Identify which cell holds the provided text, then report its (x, y) central coordinate. 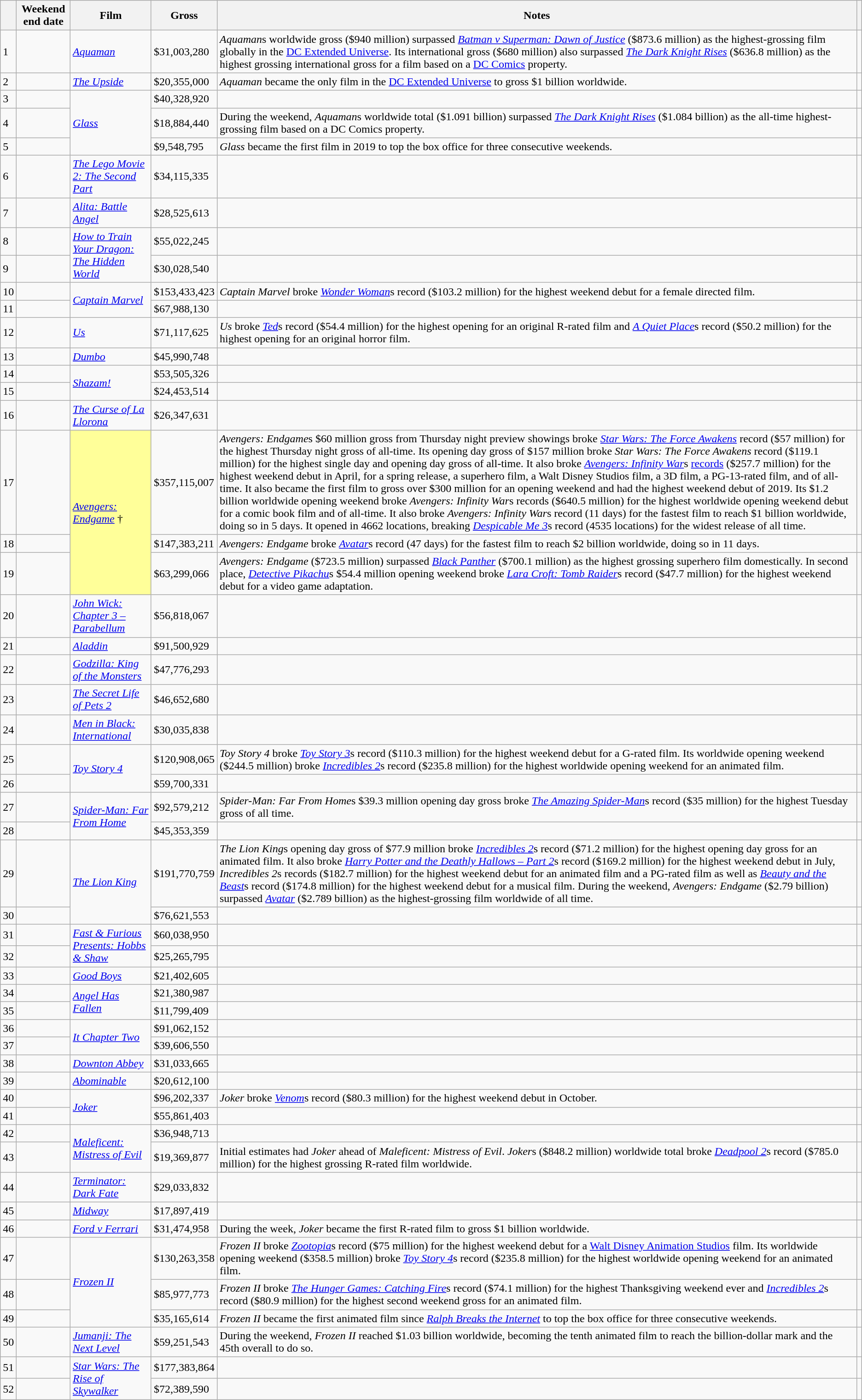
$46,652,680 (184, 699)
Joker (111, 1107)
20 (8, 616)
48 (8, 1295)
22 (8, 670)
40 (8, 1098)
15 (8, 392)
Maleficent: Mistress of Evil (111, 1148)
Angel Has Fallen (111, 1002)
36 (8, 1028)
Alita: Battle Angel (111, 213)
Dumbo (111, 356)
$28,525,613 (184, 213)
$191,770,759 (184, 873)
$91,062,152 (184, 1028)
13 (8, 356)
Captain Marvel (111, 300)
Terminator: Dark Fate (111, 1187)
Toy Story 4 (111, 768)
$26,347,631 (184, 416)
18 (8, 544)
Godzilla: King of the Monsters (111, 670)
$147,383,211 (184, 544)
$45,353,359 (184, 831)
$91,500,929 (184, 646)
$56,818,067 (184, 616)
Star Wars: The Rise of Skywalker (111, 1378)
$11,799,409 (184, 1011)
Us (111, 333)
$153,433,423 (184, 291)
11 (8, 309)
$40,328,920 (184, 99)
$39,606,550 (184, 1046)
$29,033,832 (184, 1187)
32 (8, 956)
The Curse of La Llorona (111, 416)
The Upside (111, 82)
$31,033,665 (184, 1063)
$31,474,958 (184, 1229)
9 (8, 269)
$71,117,625 (184, 333)
It Chapter Two (111, 1037)
43 (8, 1157)
$36,948,713 (184, 1133)
The Lion King (111, 882)
46 (8, 1229)
34 (8, 993)
$35,165,614 (184, 1318)
Aladdin (111, 646)
$60,038,950 (184, 935)
$96,202,337 (184, 1098)
Weekend end date (43, 16)
$120,908,065 (184, 759)
50 (8, 1342)
42 (8, 1133)
49 (8, 1318)
2 (8, 82)
29 (8, 873)
23 (8, 699)
Frozen II became the first animated film since Ralph Breaks the Internet to top the box office for three consecutive weekends. (537, 1318)
$19,369,877 (184, 1157)
$357,115,007 (184, 483)
14 (8, 374)
$18,884,440 (184, 123)
$76,621,553 (184, 916)
$72,389,590 (184, 1389)
Frozen II (111, 1283)
35 (8, 1011)
37 (8, 1046)
12 (8, 333)
1 (8, 52)
$59,700,331 (184, 783)
28 (8, 831)
38 (8, 1063)
$47,776,293 (184, 670)
19 (8, 574)
$67,988,130 (184, 309)
$9,548,795 (184, 146)
$92,579,212 (184, 807)
Spider-Man: Far From Home (111, 815)
3 (8, 99)
Notes (537, 16)
10 (8, 291)
Captain Marvel broke Wonder Womans record ($103.2 million) for the highest weekend debut for a female directed film. (537, 291)
6 (8, 176)
Aquaman became the only film in the DC Extended Universe to gross $1 billion worldwide. (537, 82)
30 (8, 916)
John Wick: Chapter 3 – Parabellum (111, 616)
Avengers: Endgame broke Avatars record (47 days) for the fastest film to reach $2 billion worldwide, doing so in 11 days. (537, 544)
During the week, Joker became the first R-rated film to gross $1 billion worldwide. (537, 1229)
$24,453,514 (184, 392)
$30,028,540 (184, 269)
$25,265,795 (184, 956)
33 (8, 976)
Fast & Furious Presents: Hobbs & Shaw (111, 946)
$34,115,335 (184, 176)
44 (8, 1187)
25 (8, 759)
$55,861,403 (184, 1116)
31 (8, 935)
Joker broke Venoms record ($80.3 million) for the highest weekend debut in October. (537, 1098)
7 (8, 213)
$63,299,066 (184, 574)
51 (8, 1368)
$130,263,358 (184, 1259)
45 (8, 1211)
The Lego Movie 2: The Second Part (111, 176)
47 (8, 1259)
$30,035,838 (184, 730)
Downton Abbey (111, 1063)
$17,897,419 (184, 1211)
The Secret Life of Pets 2 (111, 699)
How to Train Your Dragon: The Hidden World (111, 255)
$85,977,773 (184, 1295)
41 (8, 1116)
Gross (184, 16)
Abominable (111, 1081)
21 (8, 646)
Aquaman (111, 52)
$20,612,100 (184, 1081)
Men in Black: International (111, 730)
$20,355,000 (184, 82)
$53,505,326 (184, 374)
Jumanji: The Next Level (111, 1342)
Shazam! (111, 383)
Ford v Ferrari (111, 1229)
Glass (111, 123)
16 (8, 416)
52 (8, 1389)
$21,402,605 (184, 976)
5 (8, 146)
Midway (111, 1211)
4 (8, 123)
Avengers: Endgame † (111, 512)
26 (8, 783)
27 (8, 807)
39 (8, 1081)
$55,022,245 (184, 241)
Film (111, 16)
Good Boys (111, 976)
$21,380,987 (184, 993)
$31,003,280 (184, 52)
$59,251,543 (184, 1342)
24 (8, 730)
17 (8, 483)
Glass became the first film in 2019 to top the box office for three consecutive weekends. (537, 146)
$45,990,748 (184, 356)
8 (8, 241)
$177,383,864 (184, 1368)
